Locate the cell with the specified text and output its (X, Y) center coordinate. 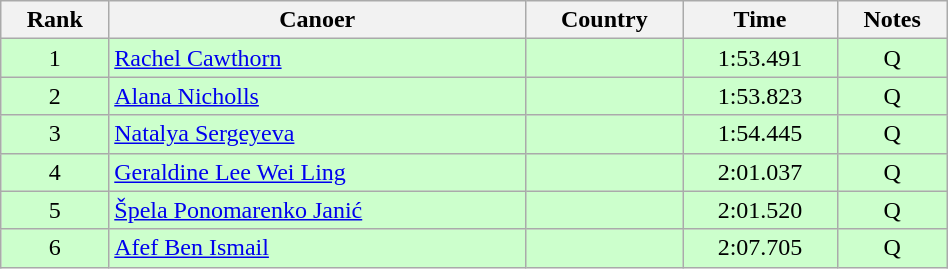
2 (55, 96)
2:07.705 (760, 248)
6 (55, 248)
Country (604, 20)
2:01.037 (760, 172)
Rank (55, 20)
1:53.491 (760, 58)
Canoer (318, 20)
Afef Ben Ismail (318, 248)
1 (55, 58)
2:01.520 (760, 210)
Natalya Sergeyeva (318, 134)
4 (55, 172)
1:54.445 (760, 134)
5 (55, 210)
Time (760, 20)
Alana Nicholls (318, 96)
3 (55, 134)
Geraldine Lee Wei Ling (318, 172)
Rachel Cawthorn (318, 58)
Notes (892, 20)
Špela Ponomarenko Janić (318, 210)
1:53.823 (760, 96)
